Identify which cell holds the provided text, then report its [x, y] central coordinate. 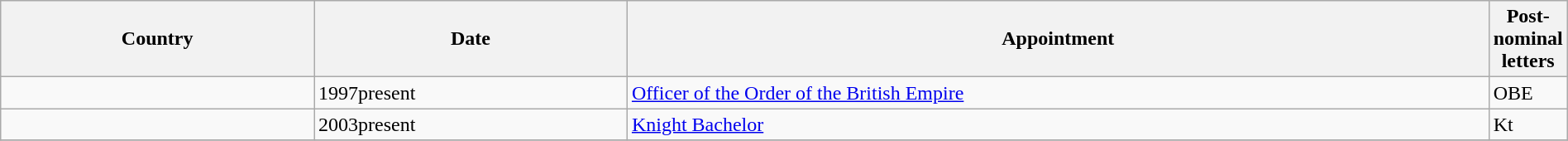
Appointment [1058, 39]
1997present [471, 93]
2003present [471, 124]
Date [471, 39]
Country [157, 39]
Knight Bachelor [1058, 124]
Kt [1528, 124]
Post-nominal letters [1528, 39]
Officer of the Order of the British Empire [1058, 93]
OBE [1528, 93]
